Search for the cell housing the specified text and yield its [X, Y] center coordinate. 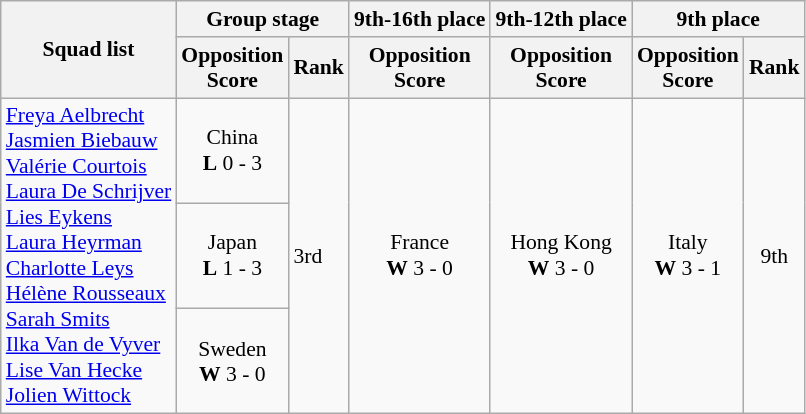
Italy W 3 - 1 [688, 256]
3rd [318, 256]
France W 3 - 0 [420, 256]
9th place [718, 19]
9th-16th place [420, 19]
Group stage [262, 19]
Hong Kong W 3 - 0 [560, 256]
9th [774, 256]
Japan L 1 - 3 [232, 256]
9th-12th place [560, 19]
Sweden W 3 - 0 [232, 362]
China L 0 - 3 [232, 150]
Squad list [89, 50]
